Determine the [x, y] coordinate at the center of the cell enclosing the given text.  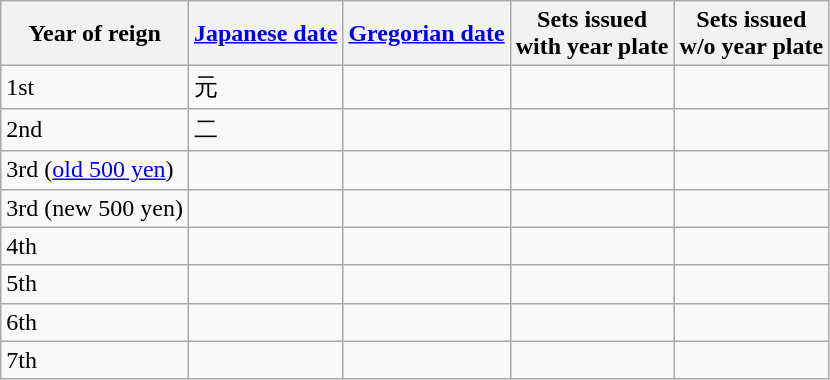
Sets issuedw/o year plate [752, 34]
二 [265, 130]
4th [95, 246]
元 [265, 88]
2nd [95, 130]
3rd (new 500 yen) [95, 208]
Year of reign [95, 34]
Japanese date [265, 34]
3rd (old 500 yen) [95, 170]
Gregorian date [426, 34]
Sets issuedwith year plate [592, 34]
1st [95, 88]
7th [95, 360]
5th [95, 284]
6th [95, 322]
